Provide the (x, y) coordinate of the cell's center where the given text is located.  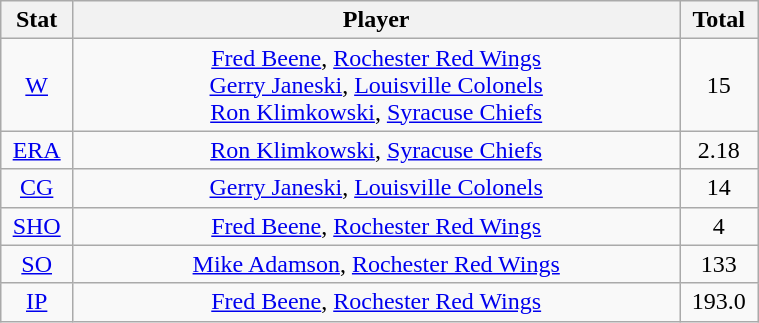
SO (37, 264)
133 (719, 264)
Fred Beene, Rochester Red Wings Gerry Janeski, Louisville Colonels Ron Klimkowski, Syracuse Chiefs (376, 85)
193.0 (719, 302)
15 (719, 85)
CG (37, 188)
IP (37, 302)
SHO (37, 226)
Mike Adamson, Rochester Red Wings (376, 264)
Ron Klimkowski, Syracuse Chiefs (376, 150)
Total (719, 20)
4 (719, 226)
Player (376, 20)
2.18 (719, 150)
ERA (37, 150)
Stat (37, 20)
W (37, 85)
14 (719, 188)
Gerry Janeski, Louisville Colonels (376, 188)
